Scan for the cell matching the given text and deliver its [X, Y] coordinate at center. 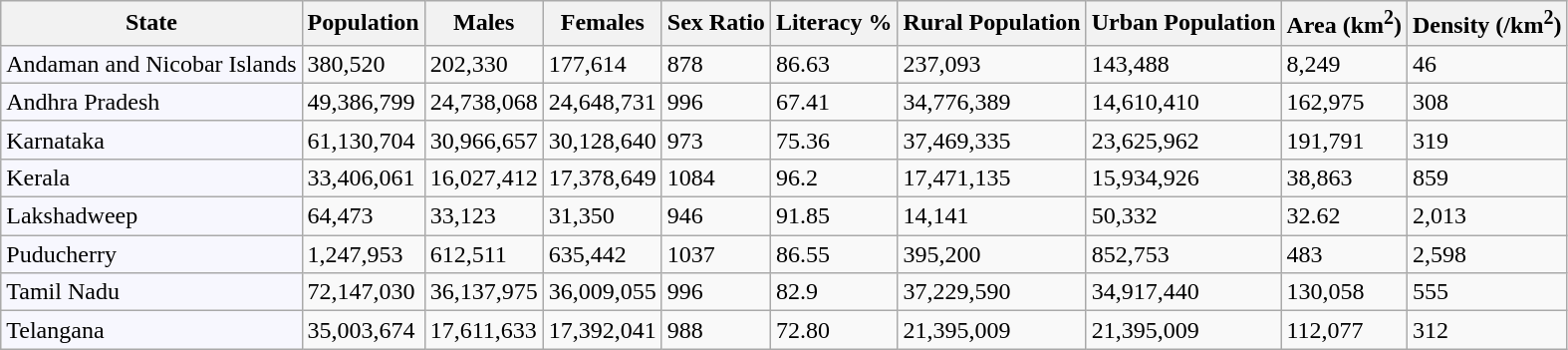
130,058 [1345, 292]
Andhra Pradesh [151, 102]
30,128,640 [602, 140]
96.2 [834, 177]
162,975 [1345, 102]
17,392,041 [602, 330]
Rural Population [992, 24]
Males [484, 24]
Lakshadweep [151, 216]
16,027,412 [484, 177]
36,009,055 [602, 292]
17,611,633 [484, 330]
308 [1487, 102]
Karnataka [151, 140]
112,077 [1345, 330]
82.9 [834, 292]
878 [715, 64]
37,469,335 [992, 140]
67.41 [834, 102]
33,406,061 [363, 177]
50,332 [1183, 216]
Literacy % [834, 24]
31,350 [602, 216]
483 [1345, 254]
177,614 [602, 64]
Females [602, 24]
2,013 [1487, 216]
191,791 [1345, 140]
37,229,590 [992, 292]
72,147,030 [363, 292]
Telangana [151, 330]
23,625,962 [1183, 140]
Tamil Nadu [151, 292]
202,330 [484, 64]
Population [363, 24]
State [151, 24]
46 [1487, 64]
86.63 [834, 64]
1084 [715, 177]
319 [1487, 140]
143,488 [1183, 64]
612,511 [484, 254]
64,473 [363, 216]
91.85 [834, 216]
380,520 [363, 64]
33,123 [484, 216]
852,753 [1183, 254]
988 [715, 330]
14,141 [992, 216]
8,249 [1345, 64]
Urban Population [1183, 24]
973 [715, 140]
35,003,674 [363, 330]
49,386,799 [363, 102]
34,917,440 [1183, 292]
2,598 [1487, 254]
Density (/km2) [1487, 24]
72.80 [834, 330]
30,966,657 [484, 140]
635,442 [602, 254]
24,738,068 [484, 102]
1037 [715, 254]
Andaman and Nicobar Islands [151, 64]
34,776,389 [992, 102]
Kerala [151, 177]
15,934,926 [1183, 177]
312 [1487, 330]
86.55 [834, 254]
237,093 [992, 64]
24,648,731 [602, 102]
Area (km2) [1345, 24]
61,130,704 [363, 140]
17,378,649 [602, 177]
38,863 [1345, 177]
Sex Ratio [715, 24]
17,471,135 [992, 177]
946 [715, 216]
Puducherry [151, 254]
75.36 [834, 140]
36,137,975 [484, 292]
395,200 [992, 254]
859 [1487, 177]
32.62 [1345, 216]
1,247,953 [363, 254]
14,610,410 [1183, 102]
555 [1487, 292]
